Return the (X, Y) coordinate for the center point of the cell that contains the specified text.  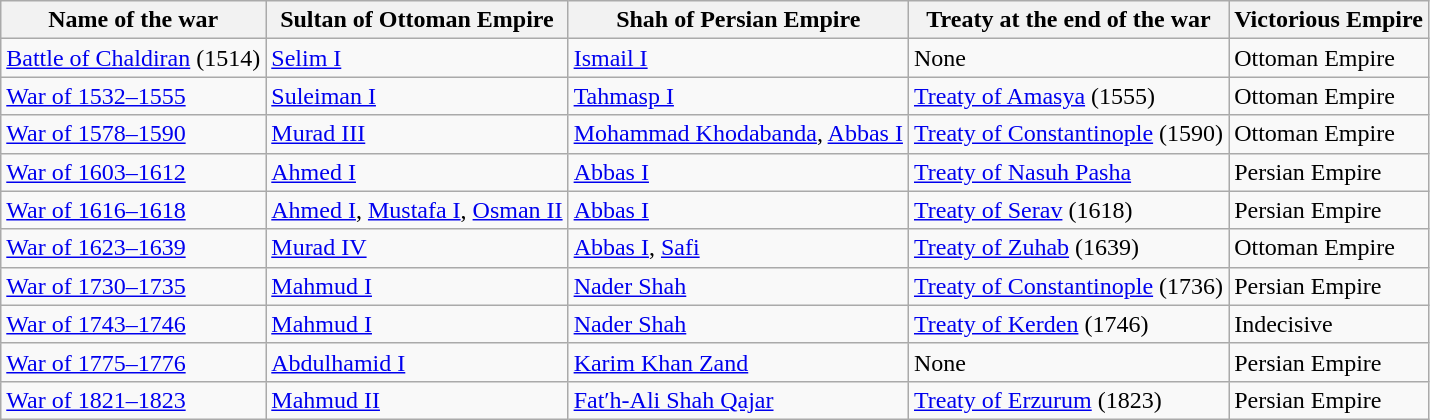
Murad IV (417, 248)
Tahmasp I (738, 96)
Indecisive (1329, 324)
War of 1743–1746 (134, 324)
Fat′h-Ali Shah Qajar (738, 400)
Name of the war (134, 20)
Murad III (417, 134)
Treaty of Constantinople (1736) (1068, 286)
Ismail I (738, 58)
Treaty of Zuhab (1639) (1068, 248)
War of 1821–1823 (134, 400)
Treaty of Kerden (1746) (1068, 324)
Abdulhamid I (417, 362)
Abbas I, Safi (738, 248)
Victorious Empire (1329, 20)
Ahmed I, Mustafa I, Osman II (417, 210)
Selim I (417, 58)
Shah of Persian Empire (738, 20)
Treaty of Serav (1618) (1068, 210)
Treaty of Nasuh Pasha (1068, 172)
Karim Khan Zand (738, 362)
Battle of Chaldiran (1514) (134, 58)
War of 1730–1735 (134, 286)
Suleiman I (417, 96)
War of 1532–1555 (134, 96)
War of 1578–1590 (134, 134)
Mahmud II (417, 400)
Treaty of Amasya (1555) (1068, 96)
War of 1775–1776 (134, 362)
Treaty at the end of the war (1068, 20)
Treaty of Erzurum (1823) (1068, 400)
War of 1623–1639 (134, 248)
Treaty of Constantinople (1590) (1068, 134)
War of 1616–1618 (134, 210)
War of 1603–1612 (134, 172)
Ahmed I (417, 172)
Sultan of Ottoman Empire (417, 20)
Mohammad Khodabanda, Abbas I (738, 134)
